Output the (x, y) coordinate of the center of the cell containing the given text.  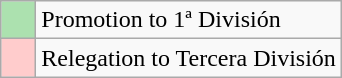
Relegation to Tercera División (189, 58)
Promotion to 1ª División (189, 20)
